From the cell containing the given text, extract its center point as (X, Y) coordinate. 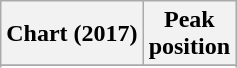
Peakposition (189, 34)
Chart (2017) (72, 34)
